Return the [X, Y] coordinate for the center point of the cell that contains the specified text.  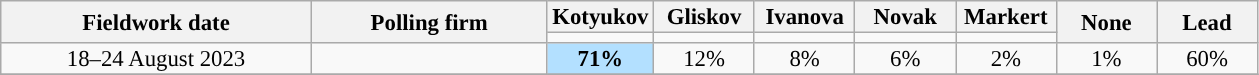
Ivanova [804, 17]
2% [1006, 59]
Gliskov [704, 17]
18–24 August 2023 [156, 59]
12% [704, 59]
Polling firm [429, 22]
71% [600, 59]
Kotyukov [600, 17]
Fieldwork date [156, 22]
1% [1106, 59]
60% [1208, 59]
8% [804, 59]
None [1106, 22]
Markert [1006, 17]
Lead [1208, 22]
6% [906, 59]
Novak [906, 17]
